Identify which cell holds the provided text, then report its [x, y] central coordinate. 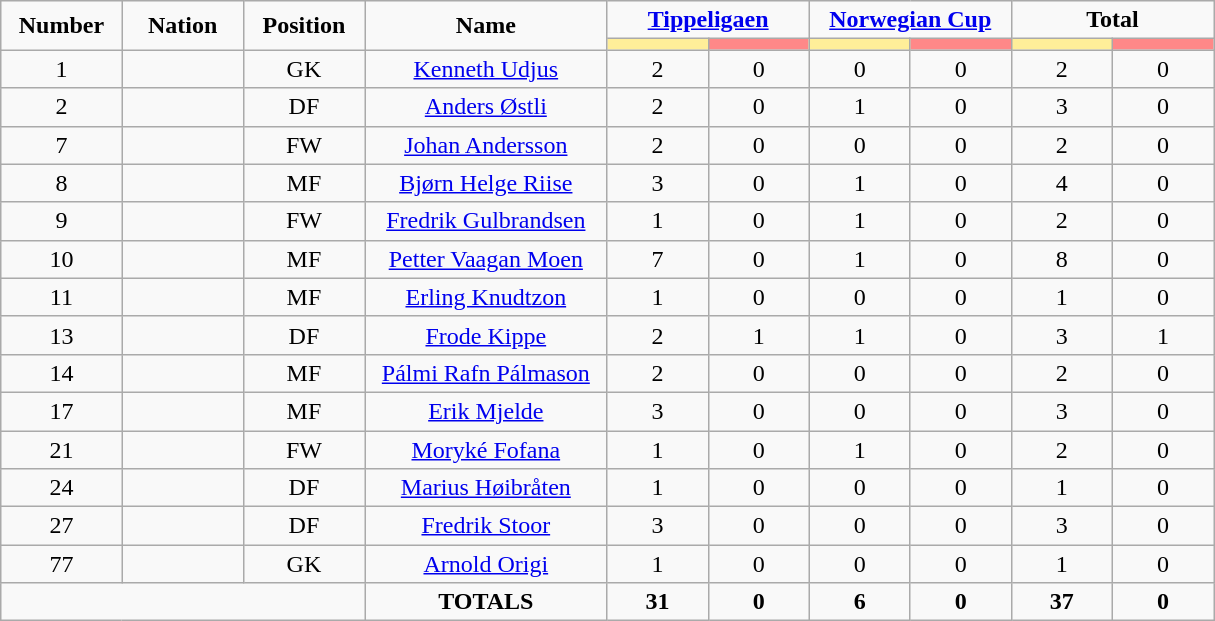
Name [486, 26]
Erling Knudtzon [486, 297]
Fredrik Gulbrandsen [486, 221]
Total [1112, 20]
TOTALS [486, 602]
17 [62, 411]
Arnold Origi [486, 564]
9 [62, 221]
Erik Mjelde [486, 411]
Fredrik Stoor [486, 526]
6 [860, 602]
11 [62, 297]
21 [62, 449]
Marius Høibråten [486, 488]
10 [62, 259]
Nation [182, 26]
27 [62, 526]
Tippeligaen [708, 20]
77 [62, 564]
31 [658, 602]
Pálmi Rafn Pálmason [486, 373]
Frode Kippe [486, 335]
Petter Vaagan Moen [486, 259]
Norwegian Cup [910, 20]
Number [62, 26]
37 [1062, 602]
Anders Østli [486, 107]
4 [1062, 183]
13 [62, 335]
Bjørn Helge Riise [486, 183]
24 [62, 488]
Kenneth Udjus [486, 69]
14 [62, 373]
Position [304, 26]
Moryké Fofana [486, 449]
Johan Andersson [486, 145]
